Identify which cell holds the provided text, then report its (X, Y) central coordinate. 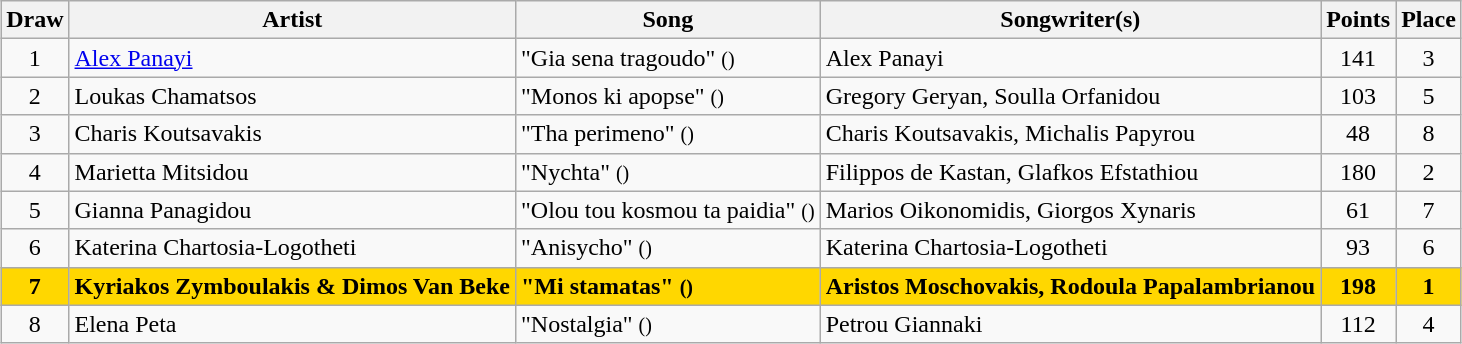
"Anisycho" () (668, 248)
"Tha perimeno" () (668, 134)
Charis Koutsavakis, Michalis Papyrou (1070, 134)
198 (1358, 286)
Song (668, 20)
Marios Oikonomidis, Giorgos Xynaris (1070, 210)
180 (1358, 172)
61 (1358, 210)
Gregory Geryan, Soulla Orfanidou (1070, 96)
"Mi stamatas" () (668, 286)
141 (1358, 58)
Draw (35, 20)
Loukas Chamatsos (292, 96)
"Nostalgia" () (668, 324)
Filippos de Kastan, Glafkos Efstathiou (1070, 172)
Points (1358, 20)
48 (1358, 134)
Artist (292, 20)
Marietta Mitsidou (292, 172)
"Monos ki apopse" () (668, 96)
Kyriakos Zymboulakis & Dimos Van Beke (292, 286)
Songwriter(s) (1070, 20)
Place (1429, 20)
Charis Koutsavakis (292, 134)
Gianna Panagidou (292, 210)
112 (1358, 324)
"Nychta" () (668, 172)
"Gia sena tragoudo" () (668, 58)
Petrou Giannaki (1070, 324)
93 (1358, 248)
Aristos Moschovakis, Rodoula Papalambrianou (1070, 286)
"Olou tou kosmou ta paidia" () (668, 210)
103 (1358, 96)
Elena Peta (292, 324)
